Pinpoint the cell where the given text exists, returning its [X, Y] midpoint coordinate. 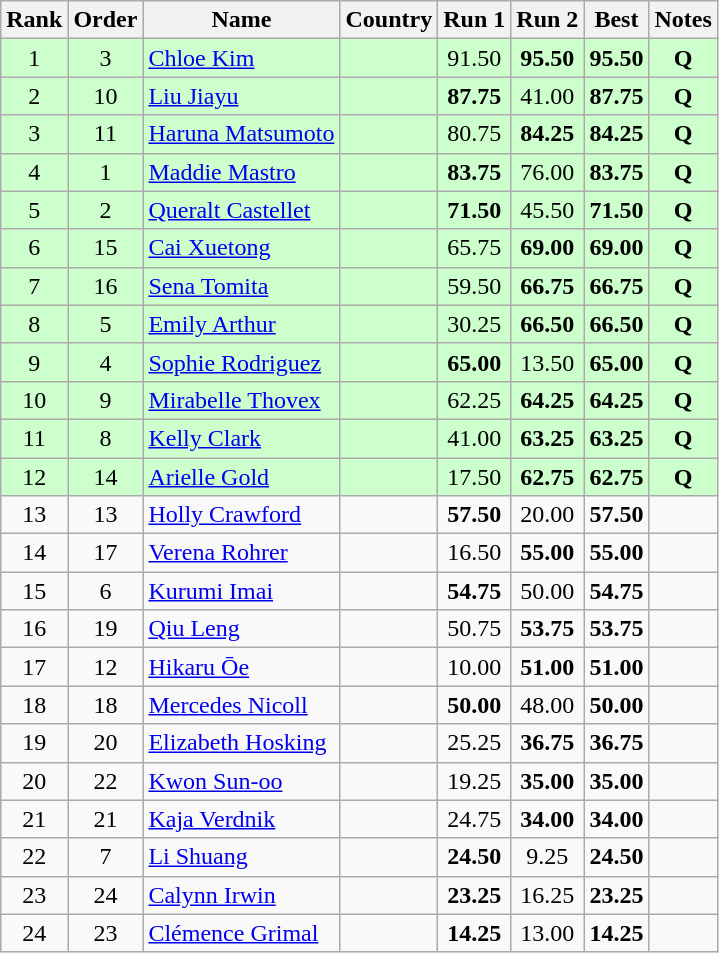
10.00 [474, 667]
30.25 [474, 324]
59.50 [474, 286]
Run 2 [548, 20]
Emily Arthur [242, 324]
Arielle Gold [242, 477]
48.00 [548, 705]
Notes [683, 20]
Kaja Verdnik [242, 819]
Hikaru Ōe [242, 667]
13.00 [548, 933]
45.50 [548, 210]
Holly Crawford [242, 515]
Elizabeth Hosking [242, 743]
91.50 [474, 58]
Country [389, 20]
Chloe Kim [242, 58]
Kwon Sun-oo [242, 781]
Best [616, 20]
Cai Xuetong [242, 248]
Run 1 [474, 20]
65.75 [474, 248]
Sena Tomita [242, 286]
62.25 [474, 400]
Liu Jiayu [242, 96]
24.75 [474, 819]
Order [106, 20]
Verena Rohrer [242, 553]
19.25 [474, 781]
80.75 [474, 134]
Haruna Matsumoto [242, 134]
Rank [34, 20]
Name [242, 20]
17.50 [474, 477]
13.50 [548, 362]
Queralt Castellet [242, 210]
20.00 [548, 515]
Li Shuang [242, 857]
Kelly Clark [242, 438]
Sophie Rodriguez [242, 362]
16.25 [548, 895]
25.25 [474, 743]
Calynn Irwin [242, 895]
50.75 [474, 629]
9.25 [548, 857]
Mirabelle Thovex [242, 400]
Qiu Leng [242, 629]
Clémence Grimal [242, 933]
16.50 [474, 553]
Kurumi Imai [242, 591]
76.00 [548, 172]
Mercedes Nicoll [242, 705]
Maddie Mastro [242, 172]
